Output the (X, Y) coordinate of the center of the cell containing the given text.  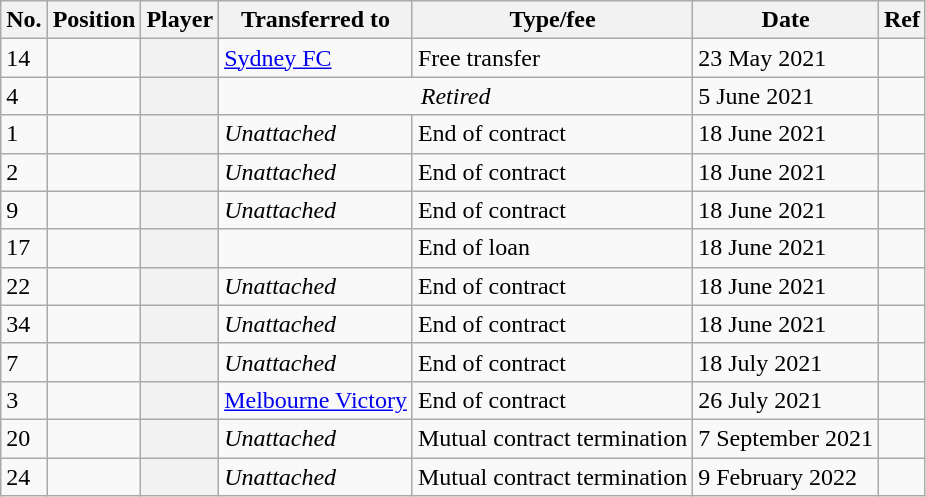
22 (24, 286)
7 (24, 362)
7 September 2021 (786, 438)
9 February 2022 (786, 477)
End of loan (552, 248)
Free transfer (552, 58)
No. (24, 20)
Date (786, 20)
1 (24, 134)
17 (24, 248)
26 July 2021 (786, 400)
34 (24, 324)
24 (24, 477)
18 July 2021 (786, 362)
Ref (902, 20)
2 (24, 172)
Transferred to (316, 20)
5 June 2021 (786, 96)
Melbourne Victory (316, 400)
Position (94, 20)
Sydney FC (316, 58)
23 May 2021 (786, 58)
Player (180, 20)
3 (24, 400)
9 (24, 210)
Retired (456, 96)
4 (24, 96)
Type/fee (552, 20)
20 (24, 438)
14 (24, 58)
